Extract the (X, Y) coordinate from the center of the cell holding the provided text.  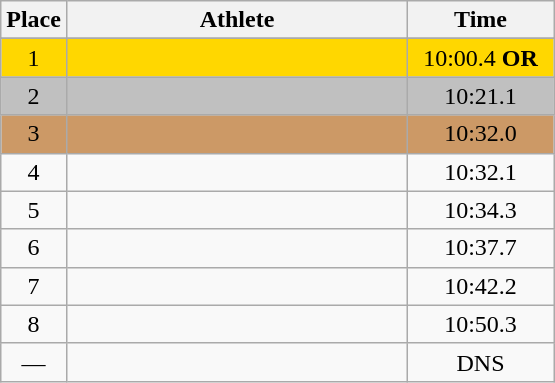
2 (34, 96)
10:42.2 (481, 286)
10:50.3 (481, 324)
8 (34, 324)
DNS (481, 362)
— (34, 362)
10:34.3 (481, 210)
10:37.7 (481, 248)
3 (34, 134)
10:32.0 (481, 134)
5 (34, 210)
Time (481, 20)
1 (34, 58)
4 (34, 172)
Place (34, 20)
10:32.1 (481, 172)
10:00.4 OR (481, 58)
7 (34, 286)
Athlete (236, 20)
10:21.1 (481, 96)
6 (34, 248)
